For the text-containing cell, return its midpoint in [X, Y] coordinate format. 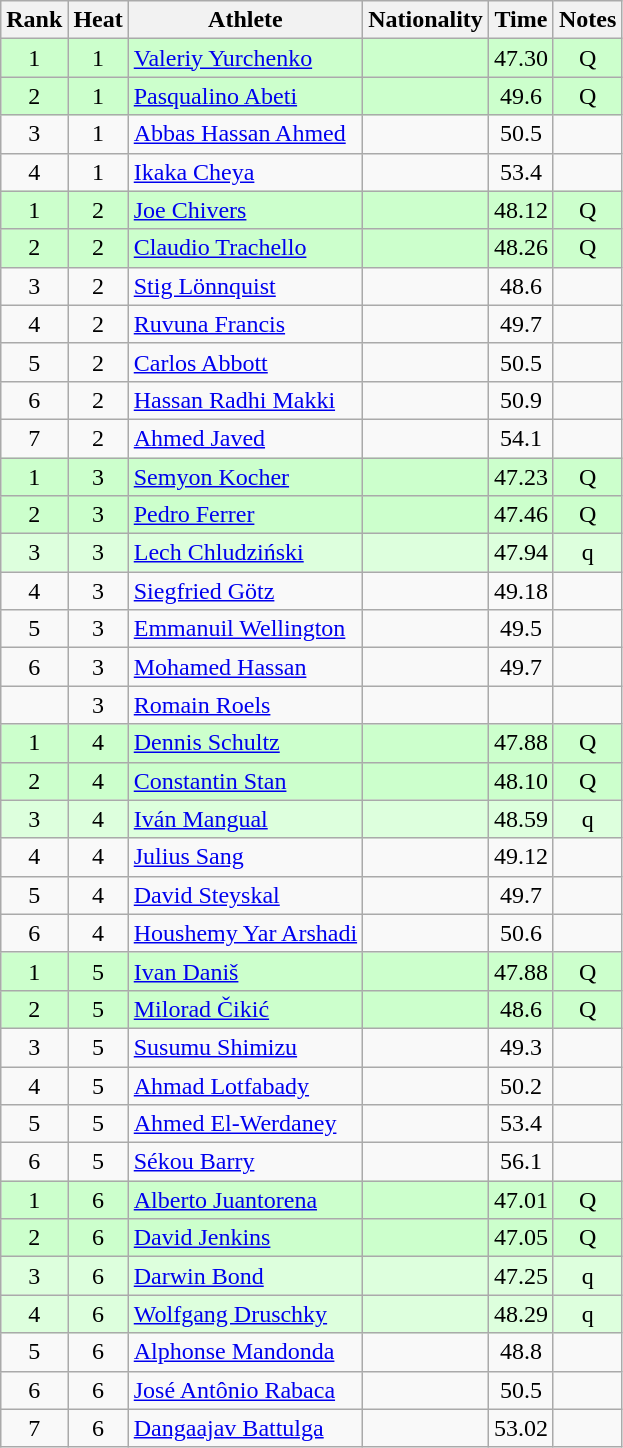
48.59 [520, 819]
Abbas Hassan Ahmed [245, 134]
47.23 [520, 477]
48.29 [520, 1314]
48.12 [520, 210]
Athlete [245, 20]
Emmanuil Wellington [245, 629]
Houshemy Yar Arshadi [245, 933]
Julius Sang [245, 857]
Heat [98, 20]
Claudio Trachello [245, 248]
Constantin Stan [245, 781]
Time [520, 20]
Ahmad Lotfabady [245, 1085]
50.2 [520, 1085]
47.94 [520, 553]
Lech Chludziński [245, 553]
Pasqualino Abeti [245, 96]
Susumu Shimizu [245, 1047]
48.26 [520, 248]
Valeriy Yurchenko [245, 58]
Alphonse Mandonda [245, 1352]
Dangaajav Battulga [245, 1428]
Ahmed El-Werdaney [245, 1124]
Semyon Kocher [245, 477]
Rank [34, 20]
47.46 [520, 515]
Stig Lönnquist [245, 286]
54.1 [520, 438]
Ivan Daniš [245, 971]
48.8 [520, 1352]
Alberto Juantorena [245, 1200]
David Steyskal [245, 895]
50.9 [520, 400]
Notes [587, 20]
50.6 [520, 933]
Siegfried Götz [245, 591]
Carlos Abbott [245, 362]
José Antônio Rabaca [245, 1390]
49.3 [520, 1047]
Romain Roels [245, 705]
Milorad Čikić [245, 1009]
Sékou Barry [245, 1162]
49.18 [520, 591]
Ruvuna Francis [245, 324]
Ahmed Javed [245, 438]
47.05 [520, 1238]
Iván Mangual [245, 819]
47.25 [520, 1276]
49.12 [520, 857]
47.30 [520, 58]
49.6 [520, 96]
Wolfgang Druschky [245, 1314]
David Jenkins [245, 1238]
48.10 [520, 781]
Nationality [426, 20]
Mohamed Hassan [245, 667]
Hassan Radhi Makki [245, 400]
Ikaka Cheya [245, 172]
Joe Chivers [245, 210]
Pedro Ferrer [245, 515]
56.1 [520, 1162]
53.02 [520, 1428]
49.5 [520, 629]
Dennis Schultz [245, 743]
47.01 [520, 1200]
Darwin Bond [245, 1276]
